Identify which cell holds the provided text, then report its [X, Y] central coordinate. 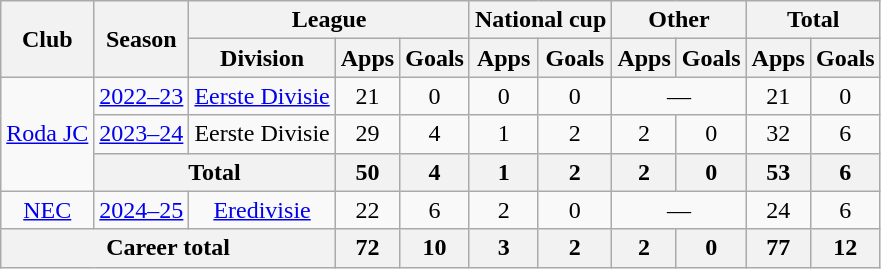
22 [367, 210]
Other [679, 20]
2022–23 [142, 96]
2023–24 [142, 134]
24 [778, 210]
53 [778, 172]
32 [778, 134]
Season [142, 39]
12 [845, 248]
50 [367, 172]
2024–25 [142, 210]
Eredivisie [262, 210]
NEC [48, 210]
3 [503, 248]
League [330, 20]
77 [778, 248]
29 [367, 134]
Roda JC [48, 134]
Division [262, 58]
72 [367, 248]
10 [435, 248]
Career total [168, 248]
Club [48, 39]
National cup [540, 20]
